Extract the [X, Y] coordinate from the center of the cell holding the provided text.  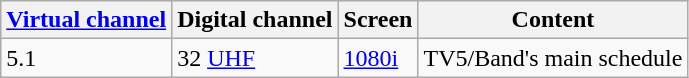
Screen [378, 20]
5.1 [86, 58]
1080i [378, 58]
Content [553, 20]
Digital channel [255, 20]
32 UHF [255, 58]
Virtual channel [86, 20]
TV5/Band's main schedule [553, 58]
